Extract the [X, Y] coordinate from the center of the cell holding the provided text.  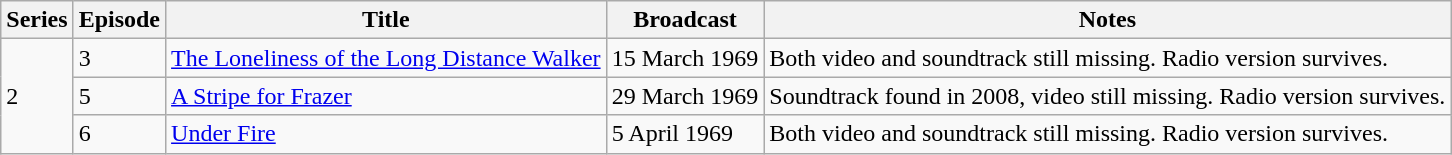
29 March 1969 [685, 96]
Title [386, 20]
15 March 1969 [685, 58]
5 [119, 96]
Notes [1108, 20]
3 [119, 58]
2 [37, 96]
Series [37, 20]
5 April 1969 [685, 134]
Episode [119, 20]
The Loneliness of the Long Distance Walker [386, 58]
6 [119, 134]
Broadcast [685, 20]
A Stripe for Frazer [386, 96]
Soundtrack found in 2008, video still missing. Radio version survives. [1108, 96]
Under Fire [386, 134]
